Output the [X, Y] coordinate of the center of the cell containing the given text.  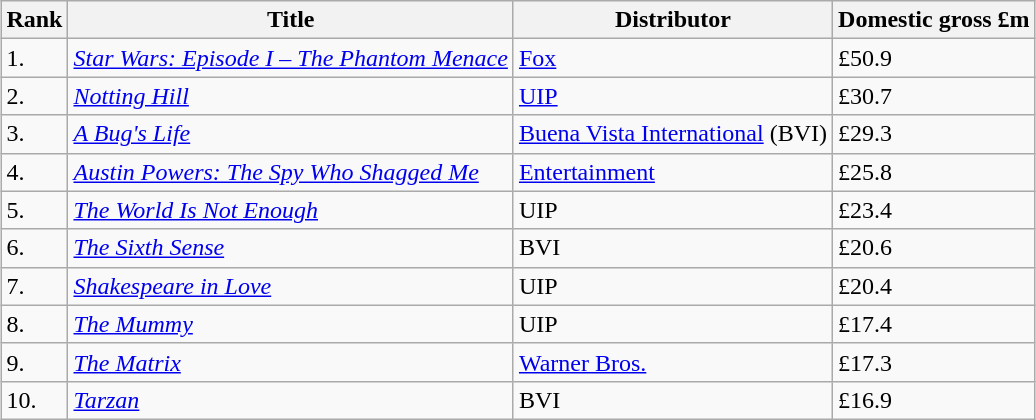
Entertainment [672, 172]
The Mummy [290, 324]
£50.9 [934, 58]
£20.4 [934, 286]
3. [34, 134]
A Bug's Life [290, 134]
7. [34, 286]
Tarzan [290, 400]
£20.6 [934, 248]
10. [34, 400]
8. [34, 324]
The Matrix [290, 362]
Austin Powers: The Spy Who Shagged Me [290, 172]
Notting Hill [290, 96]
Title [290, 20]
The World Is Not Enough [290, 210]
£23.4 [934, 210]
9. [34, 362]
£25.8 [934, 172]
Distributor [672, 20]
Rank [34, 20]
Shakespeare in Love [290, 286]
Buena Vista International (BVI) [672, 134]
6. [34, 248]
£17.3 [934, 362]
1. [34, 58]
£16.9 [934, 400]
5. [34, 210]
Warner Bros. [672, 362]
£17.4 [934, 324]
2. [34, 96]
Star Wars: Episode I – The Phantom Menace [290, 58]
Fox [672, 58]
£30.7 [934, 96]
4. [34, 172]
£29.3 [934, 134]
The Sixth Sense [290, 248]
Domestic gross £m [934, 20]
